Output the [X, Y] coordinate of the center of the cell containing the given text.  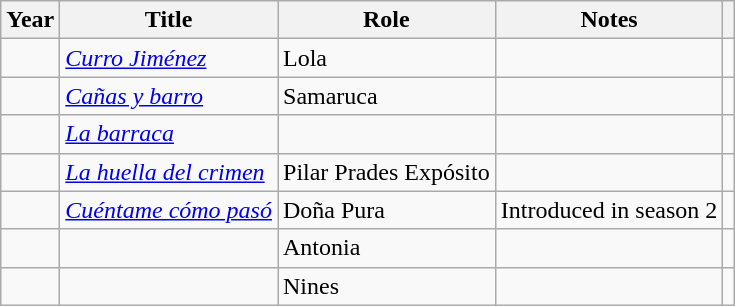
Notes [609, 20]
La huella del crimen [169, 172]
Doña Pura [387, 210]
La barraca [169, 134]
Nines [387, 286]
Cuéntame cómo pasó [169, 210]
Pilar Prades Expósito [387, 172]
Cañas y barro [169, 96]
Curro Jiménez [169, 58]
Antonia [387, 248]
Lola [387, 58]
Year [30, 20]
Samaruca [387, 96]
Role [387, 20]
Title [169, 20]
Introduced in season 2 [609, 210]
